For the text-containing cell, return its midpoint in (x, y) coordinate format. 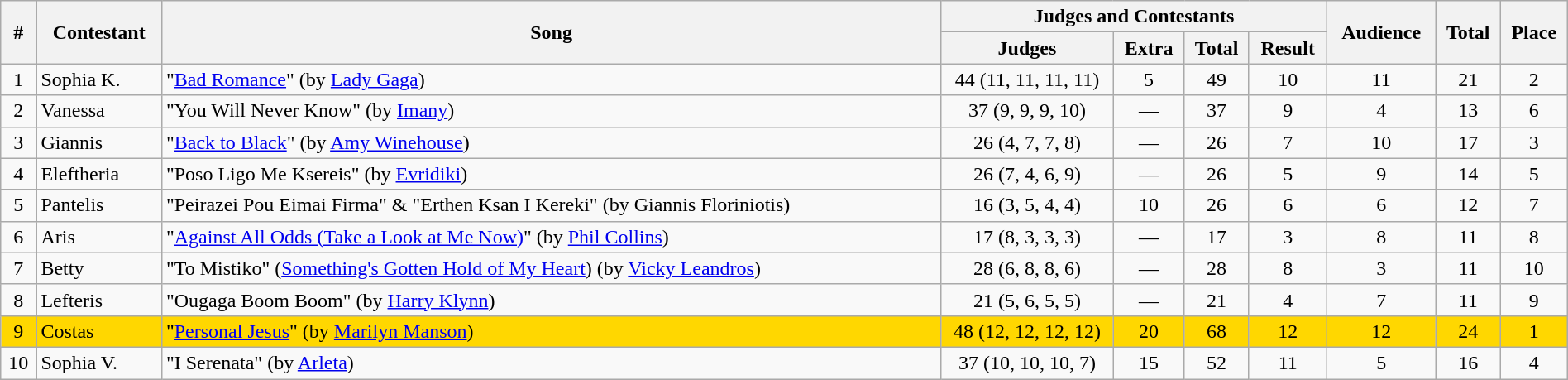
Audience (1381, 32)
Betty (99, 268)
Song (551, 32)
Aris (99, 237)
Result (1288, 48)
Pantelis (99, 205)
Place (1533, 32)
Costas (99, 331)
Sophia V. (99, 363)
52 (1217, 363)
"Peirazei Pou Eimai Firma" & "Erthen Ksan I Kereki" (by Giannis Floriniotis) (551, 205)
16 (1468, 363)
"Ougaga Boom Boom" (by Harry Klynn) (551, 300)
44 (11, 11, 11, 11) (1027, 79)
28 (1217, 268)
68 (1217, 331)
14 (1468, 174)
26 (4, 7, 7, 8) (1027, 142)
49 (1217, 79)
Judges (1027, 48)
37 (10, 10, 10, 7) (1027, 363)
"Personal Jesus" (by Marilyn Manson) (551, 331)
21 (5, 6, 5, 5) (1027, 300)
"Bad Romance" (by Lady Gaga) (551, 79)
Judges and Contestants (1134, 17)
"You Will Never Know" (by Imany) (551, 111)
28 (6, 8, 8, 6) (1027, 268)
Contestant (99, 32)
15 (1149, 363)
37 (1217, 111)
24 (1468, 331)
Eleftheria (99, 174)
Sophia K. (99, 79)
Lefteris (99, 300)
17 (8, 3, 3, 3) (1027, 237)
"Back to Black" (by Amy Winehouse) (551, 142)
Giannis (99, 142)
# (18, 32)
"To Mistiko" (Something's Gotten Hold of My Heart) (by Vicky Leandros) (551, 268)
16 (3, 5, 4, 4) (1027, 205)
"Poso Ligo Me Ksereis" (by Evridiki) (551, 174)
Vanessa (99, 111)
20 (1149, 331)
Extra (1149, 48)
13 (1468, 111)
37 (9, 9, 9, 10) (1027, 111)
26 (7, 4, 6, 9) (1027, 174)
"I Serenata" (by Arleta) (551, 363)
48 (12, 12, 12, 12) (1027, 331)
"Against All Odds (Take a Look at Me Now)" (by Phil Collins) (551, 237)
